Provide the [x, y] coordinate of the cell's center where the given text is located.  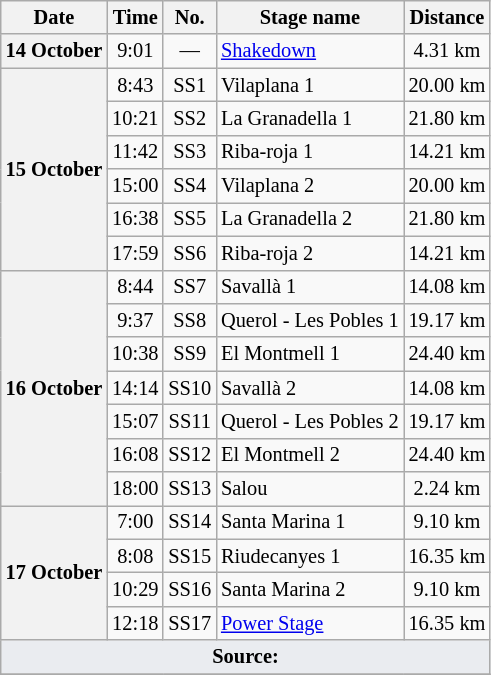
SS16 [190, 589]
8:43 [135, 85]
La Granadella 2 [310, 219]
17:59 [135, 253]
16 October [54, 388]
Savallà 1 [310, 287]
SS12 [190, 455]
15 October [54, 169]
4.31 km [448, 51]
8:08 [135, 556]
SS4 [190, 186]
SS15 [190, 556]
SS1 [190, 85]
SS5 [190, 219]
18:00 [135, 489]
9:37 [135, 320]
Querol - Les Pobles 2 [310, 421]
Shakedown [310, 51]
12:18 [135, 623]
14 October [54, 51]
Vilaplana 1 [310, 85]
10:38 [135, 354]
Riudecanyes 1 [310, 556]
16:38 [135, 219]
SS6 [190, 253]
SS7 [190, 287]
SS17 [190, 623]
15:00 [135, 186]
SS10 [190, 388]
El Montmell 1 [310, 354]
Vilaplana 2 [310, 186]
Riba-roja 2 [310, 253]
SS2 [190, 118]
Date [54, 17]
Power Stage [310, 623]
Riba-roja 1 [310, 152]
El Montmell 2 [310, 455]
Source: [246, 657]
Time [135, 17]
2.24 km [448, 489]
17 October [54, 572]
14:14 [135, 388]
SS13 [190, 489]
7:00 [135, 522]
Santa Marina 2 [310, 589]
SS11 [190, 421]
Salou [310, 489]
Querol - Les Pobles 1 [310, 320]
— [190, 51]
No. [190, 17]
Savallà 2 [310, 388]
9:01 [135, 51]
10:21 [135, 118]
11:42 [135, 152]
8:44 [135, 287]
SS14 [190, 522]
10:29 [135, 589]
Santa Marina 1 [310, 522]
Distance [448, 17]
16:08 [135, 455]
SS3 [190, 152]
La Granadella 1 [310, 118]
15:07 [135, 421]
SS8 [190, 320]
SS9 [190, 354]
Stage name [310, 17]
